Pinpoint the cell where the given text exists, returning its (X, Y) midpoint coordinate. 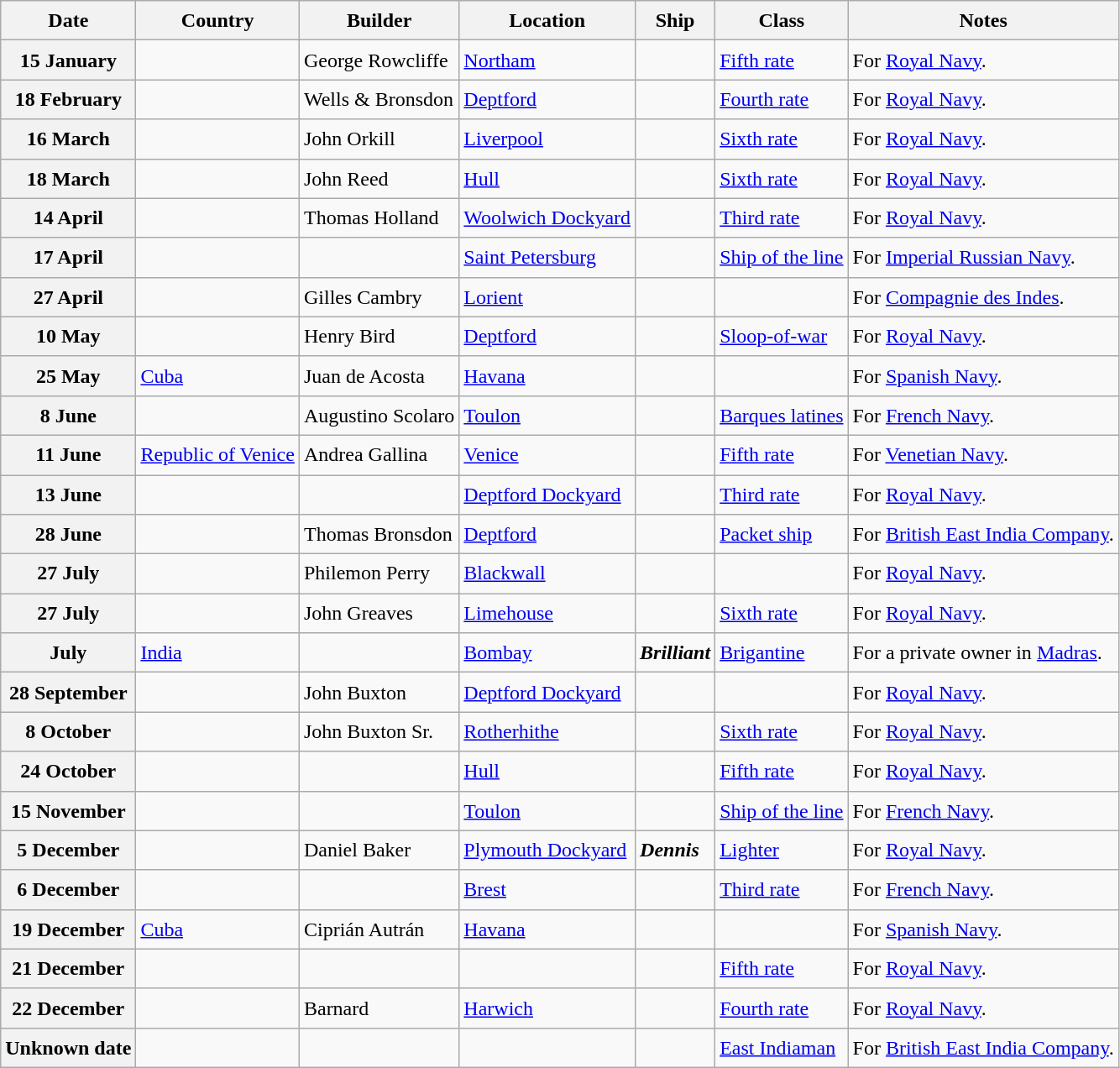
Brest (547, 890)
19 December (69, 929)
25 May (69, 376)
For Venetian Navy. (983, 455)
Thomas Holland (379, 218)
Liverpool (547, 139)
Bombay (547, 653)
George Rowcliffe (379, 60)
21 December (69, 969)
For a private owner in Madras. (983, 653)
Class (782, 20)
Ciprián Autrán (379, 929)
Harwich (547, 1008)
Brilliant (675, 653)
For Imperial Russian Navy. (983, 257)
Philemon Perry (379, 574)
Blackwall (547, 574)
Rotherhithe (547, 732)
10 May (69, 336)
8 June (69, 415)
Dennis (675, 850)
17 April (69, 257)
John Buxton Sr. (379, 732)
18 February (69, 99)
John Greaves (379, 613)
Venice (547, 455)
Barques latines (782, 415)
16 March (69, 139)
Sloop-of-war (782, 336)
15 November (69, 811)
Limehouse (547, 613)
6 December (69, 890)
11 June (69, 455)
Country (218, 20)
Brigantine (782, 653)
8 October (69, 732)
John Buxton (379, 692)
Ship (675, 20)
Notes (983, 20)
24 October (69, 771)
Daniel Baker (379, 850)
Unknown date (69, 1048)
Juan de Acosta (379, 376)
28 September (69, 692)
Henry Bird (379, 336)
Northam (547, 60)
Date (69, 20)
Gilles Cambry (379, 297)
Barnard (379, 1008)
Saint Petersburg (547, 257)
28 June (69, 534)
Plymouth Dockyard (547, 850)
Wells & Bronsdon (379, 99)
East Indiaman (782, 1048)
Woolwich Dockyard (547, 218)
Lighter (782, 850)
Lorient (547, 297)
22 December (69, 1008)
Builder (379, 20)
Andrea Gallina (379, 455)
John Orkill (379, 139)
27 April (69, 297)
13 June (69, 495)
Location (547, 20)
18 March (69, 178)
July (69, 653)
India (218, 653)
Augustino Scolaro (379, 415)
Thomas Bronsdon (379, 534)
For Compagnie des Indes. (983, 297)
Packet ship (782, 534)
14 April (69, 218)
15 January (69, 60)
5 December (69, 850)
Republic of Venice (218, 455)
John Reed (379, 178)
